Output the [X, Y] coordinate of the center of the cell containing the given text.  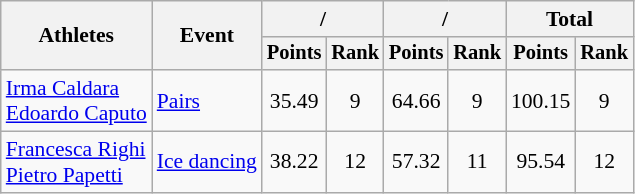
64.66 [416, 100]
38.22 [294, 162]
100.15 [540, 100]
Ice dancing [207, 162]
Athletes [76, 36]
57.32 [416, 162]
35.49 [294, 100]
Francesca Righi Pietro Papetti [76, 162]
11 [477, 162]
Pairs [207, 100]
95.54 [540, 162]
Total [570, 19]
Irma Caldara Edoardo Caputo [76, 100]
Event [207, 36]
